Locate the cell with the specified text and output its [X, Y] center coordinate. 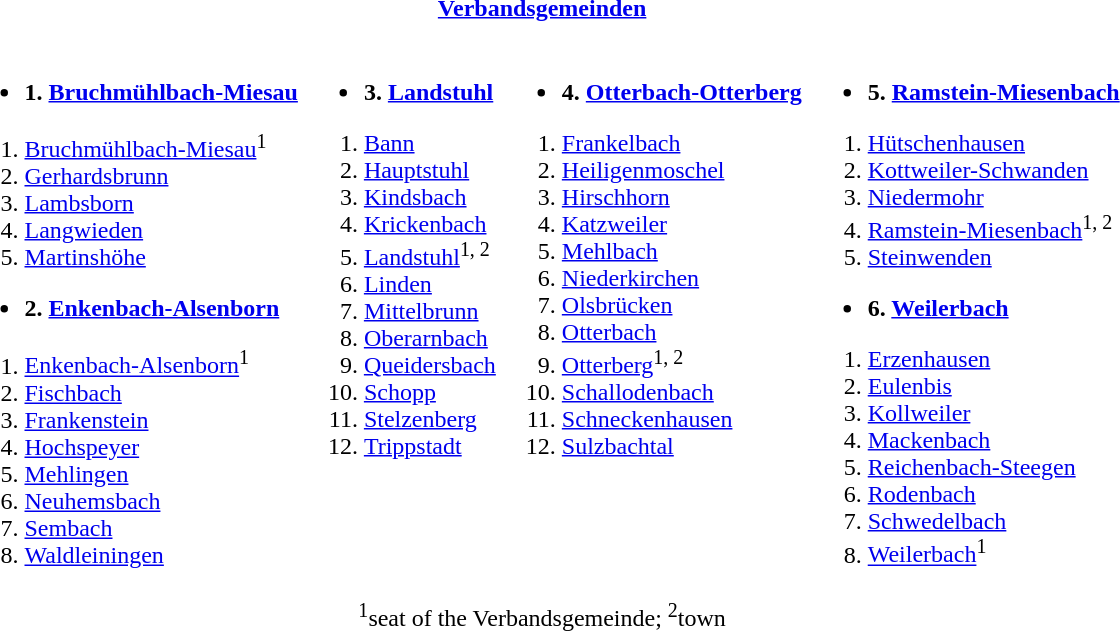
3. LandstuhlBannHauptstuhlKindsbachKrickenbachLandstuhl1, 2LindenMittelbrunnOberarnbachQueidersbachSchoppStelzenbergTrippstadt [400, 310]
